Pinpoint the cell where the given text exists, returning its (X, Y) midpoint coordinate. 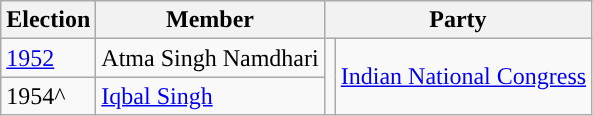
1952 (48, 58)
Member (210, 20)
Indian National Congress (463, 77)
Party (458, 20)
Election (48, 20)
Iqbal Singh (210, 96)
1954^ (48, 96)
Atma Singh Namdhari (210, 58)
